Output the (x, y) coordinate of the center of the cell containing the given text.  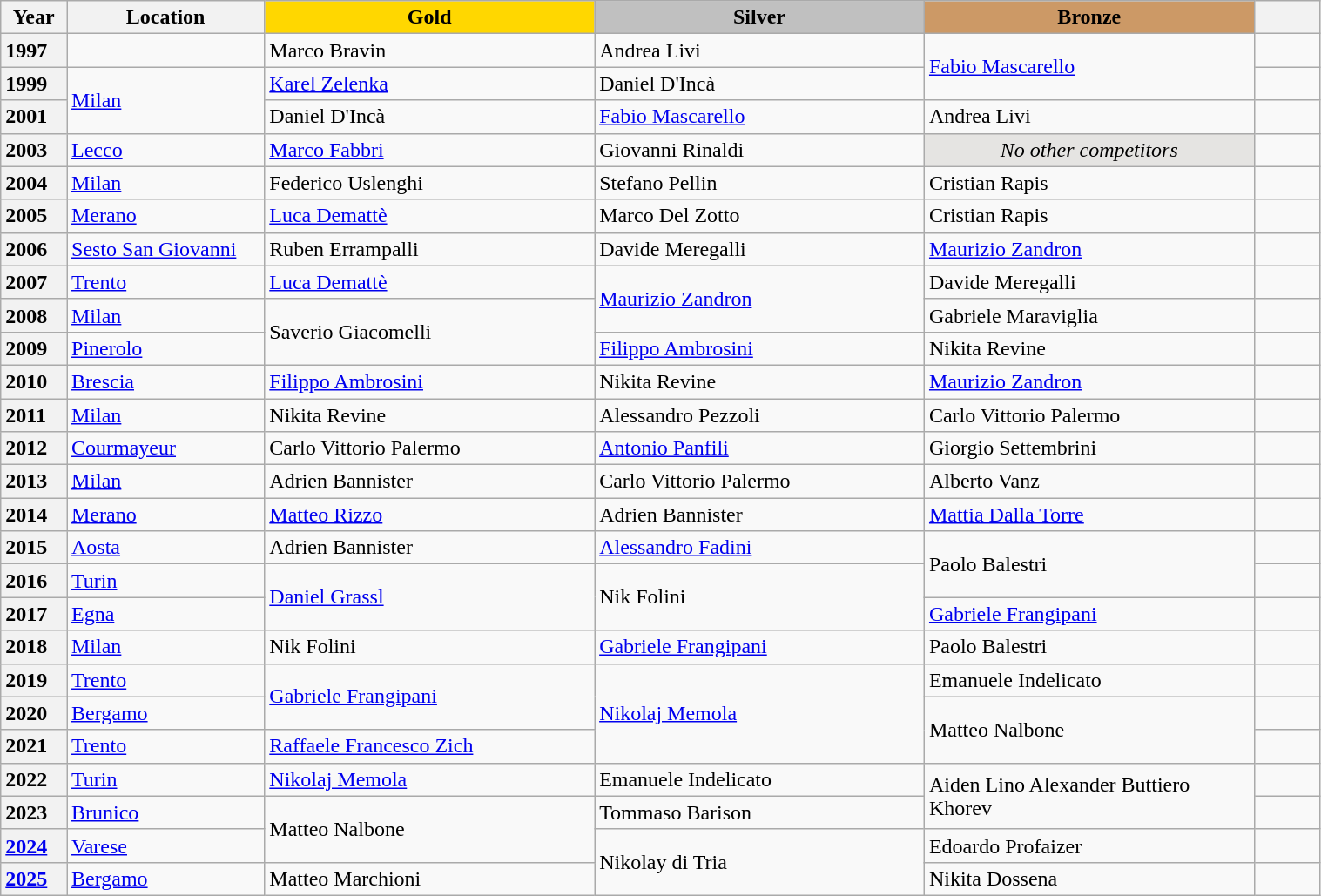
Marco Del Zotto (759, 216)
2017 (34, 614)
2001 (34, 117)
Matteo Marchioni (430, 879)
Lecco (165, 150)
2015 (34, 548)
Year (34, 17)
Alberto Vanz (1088, 482)
2020 (34, 713)
2006 (34, 249)
Brescia (165, 381)
Marco Bravin (430, 51)
No other competitors (1088, 150)
2004 (34, 183)
2022 (34, 779)
Location (165, 17)
Aiden Lino Alexander Buttiero Khorev (1088, 796)
Alessandro Fadini (759, 548)
2008 (34, 315)
Edoardo Profaizer (1088, 845)
2014 (34, 515)
Mattia Dalla Torre (1088, 515)
Karel Zelenka (430, 84)
1997 (34, 51)
Bronze (1088, 17)
Brunico (165, 812)
2019 (34, 680)
Sesto San Giovanni (165, 249)
Tommaso Barison (759, 812)
2024 (34, 845)
Stefano Pellin (759, 183)
1999 (34, 84)
Saverio Giacomelli (430, 332)
Marco Fabbri (430, 150)
2009 (34, 348)
Varese (165, 845)
2003 (34, 150)
2012 (34, 448)
2005 (34, 216)
Matteo Rizzo (430, 515)
Pinerolo (165, 348)
2013 (34, 482)
2021 (34, 746)
2018 (34, 647)
Aosta (165, 548)
Egna (165, 614)
2010 (34, 381)
2011 (34, 415)
Courmayeur (165, 448)
Federico Uslenghi (430, 183)
Nikita Dossena (1088, 879)
Nikolay di Tria (759, 862)
Giorgio Settembrini (1088, 448)
Alessandro Pezzoli (759, 415)
2025 (34, 879)
Ruben Errampalli (430, 249)
Antonio Panfili (759, 448)
2007 (34, 282)
2023 (34, 812)
Gabriele Maraviglia (1088, 315)
Raffaele Francesco Zich (430, 746)
Silver (759, 17)
Giovanni Rinaldi (759, 150)
Daniel Grassl (430, 597)
2016 (34, 581)
Gold (430, 17)
